Capture the cell that displays the provided text and extract its (X, Y) central coordinate. 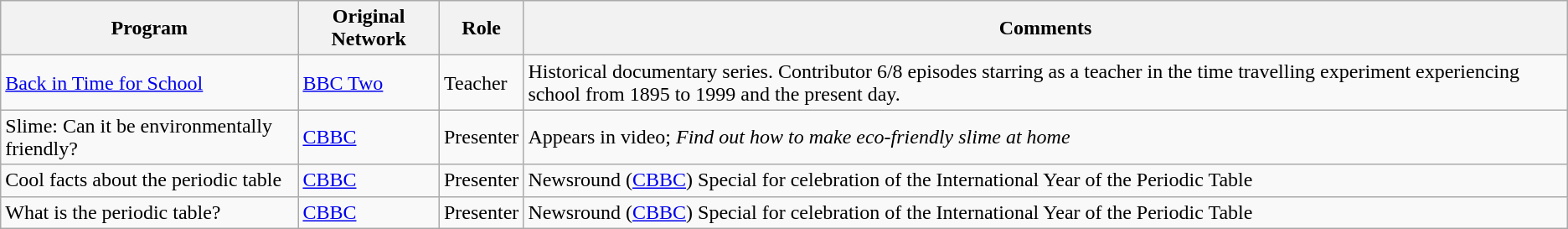
Slime: Can it be environmentally friendly? (149, 138)
Original Network (369, 29)
Program (149, 29)
Role (481, 29)
Teacher (481, 82)
What is the periodic table? (149, 212)
Comments (1045, 29)
Cool facts about the periodic table (149, 180)
Appears in video; Find out how to make eco-friendly slime at home (1045, 138)
Back in Time for School (149, 82)
BBC Two (369, 82)
